Pinpoint the cell where the given text exists, returning its [X, Y] midpoint coordinate. 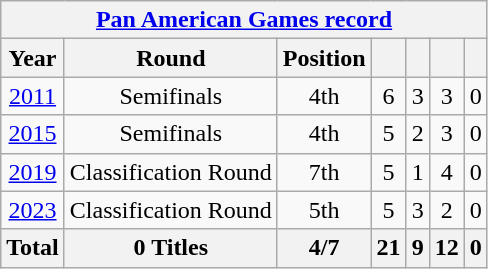
Year [33, 58]
Pan American Games record [244, 20]
4 [446, 172]
2011 [33, 96]
Round [170, 58]
Total [33, 248]
1 [418, 172]
21 [388, 248]
Position [324, 58]
2023 [33, 210]
7th [324, 172]
4/7 [324, 248]
0 Titles [170, 248]
2015 [33, 134]
2019 [33, 172]
9 [418, 248]
5th [324, 210]
12 [446, 248]
6 [388, 96]
